Return the (x, y) coordinate for the center point of the cell that contains the specified text.  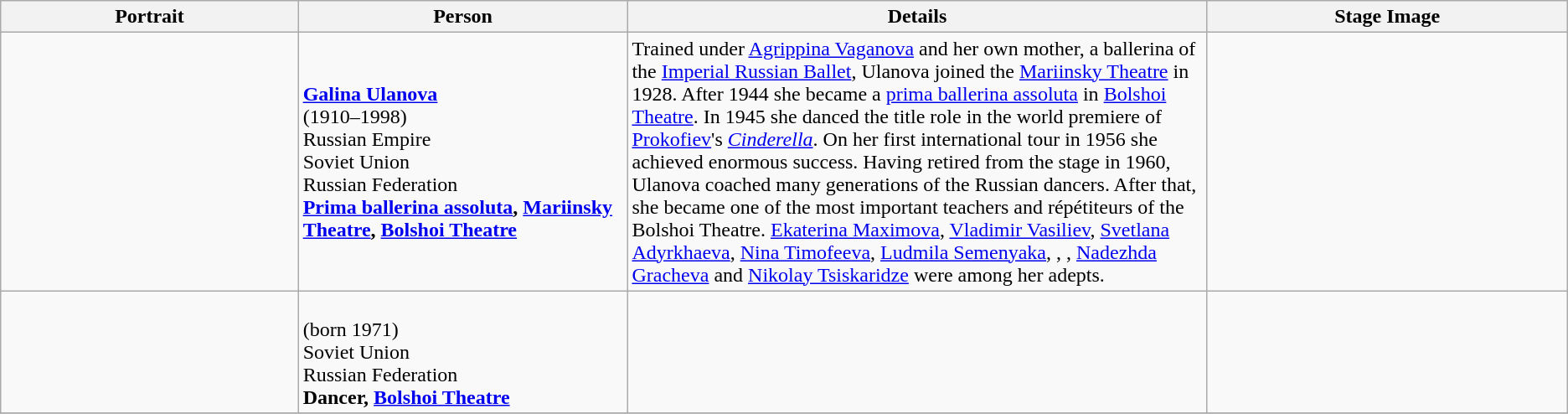
Stage Image (1387, 17)
Details (917, 17)
Galina Ulanova(1910–1998)Russian EmpireSoviet UnionRussian FederationPrima ballerina assoluta, Mariinsky Theatre, Bolshoi Theatre (462, 162)
Portrait (149, 17)
Person (462, 17)
(born 1971)Soviet UnionRussian FederationDancer, Bolshoi Theatre (462, 352)
